Return the (X, Y) coordinate for the center point of the cell that contains the specified text.  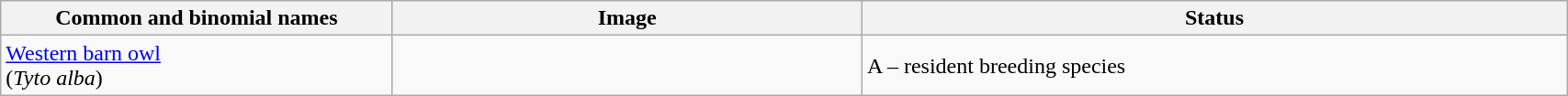
Status (1214, 18)
Image (626, 18)
Common and binomial names (197, 18)
Western barn owl(Tyto alba) (197, 66)
A – resident breeding species (1214, 66)
